Find where the given text appears and provide that cell's center as (X, Y) coordinate. 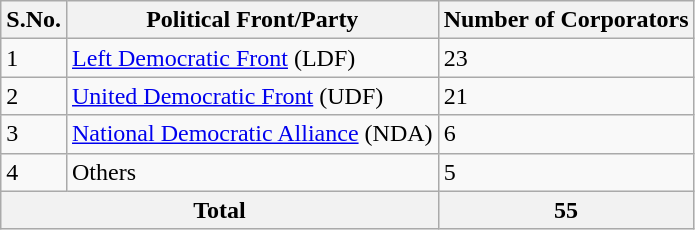
2 (34, 96)
23 (566, 58)
Political Front/Party (252, 20)
6 (566, 134)
Left Democratic Front (LDF) (252, 58)
4 (34, 172)
1 (34, 58)
Number of Corporators (566, 20)
3 (34, 134)
Others (252, 172)
S.No. (34, 20)
Total (220, 210)
National Democratic Alliance (NDA) (252, 134)
55 (566, 210)
United Democratic Front (UDF) (252, 96)
5 (566, 172)
21 (566, 96)
